Pinpoint the cell where the given text exists, returning its [x, y] midpoint coordinate. 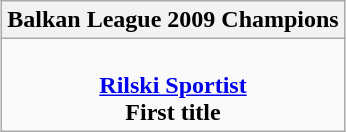
Balkan League 2009 Champions [173, 20]
Rilski Sportist First title [173, 85]
